Capture the cell that displays the provided text and extract its [X, Y] central coordinate. 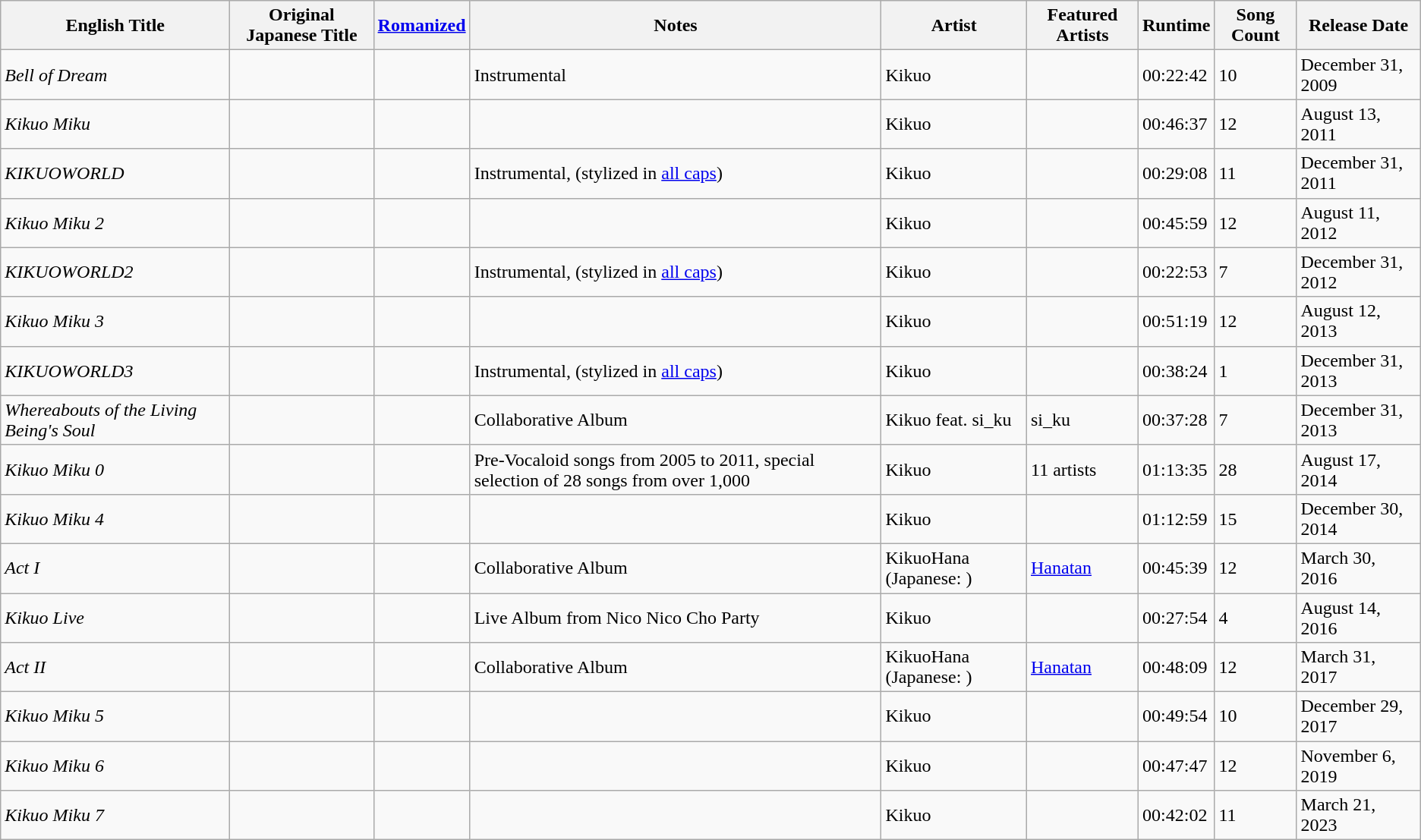
Kikuo Miku 5 [115, 716]
00:27:54 [1177, 618]
English Title [115, 26]
11 artists [1082, 469]
Featured Artists [1082, 26]
00:49:54 [1177, 716]
28 [1256, 469]
KIKUOWORLD2 [115, 272]
December 31, 2012 [1359, 272]
KIKUOWORLD3 [115, 370]
December 31, 2009 [1359, 74]
December 30, 2014 [1359, 519]
Romanized [422, 26]
November 6, 2019 [1359, 766]
01:12:59 [1177, 519]
00:47:47 [1177, 766]
Release Date [1359, 26]
00:22:42 [1177, 74]
August 13, 2011 [1359, 124]
Kikuo Miku 3 [115, 322]
Kikuo Miku 2 [115, 223]
Act II [115, 668]
Instrumental [676, 74]
March 21, 2023 [1359, 815]
Original Japanese Title [302, 26]
00:42:02 [1177, 815]
si_ku [1082, 420]
March 31, 2017 [1359, 668]
Kikuo Live [115, 618]
Song Count [1256, 26]
Act I [115, 568]
00:45:59 [1177, 223]
August 11, 2012 [1359, 223]
15 [1256, 519]
Whereabouts of the Living Being's Soul [115, 420]
December 29, 2017 [1359, 716]
1 [1256, 370]
March 30, 2016 [1359, 568]
December 31, 2011 [1359, 173]
Kikuo Miku 6 [115, 766]
Bell of Dream [115, 74]
01:13:35 [1177, 469]
KIKUOWORLD [115, 173]
Notes [676, 26]
Kikuo feat. si_ku [954, 420]
Pre-Vocaloid songs from 2005 to 2011, special selection of 28 songs from over 1,000 [676, 469]
Kikuo Miku 4 [115, 519]
4 [1256, 618]
Runtime [1177, 26]
Live Album from Nico Nico Cho Party [676, 618]
00:37:28 [1177, 420]
August 12, 2013 [1359, 322]
Kikuo Miku 7 [115, 815]
00:38:24 [1177, 370]
August 14, 2016 [1359, 618]
Kikuo Miku [115, 124]
00:46:37 [1177, 124]
00:48:09 [1177, 668]
Kikuo Miku 0 [115, 469]
00:51:19 [1177, 322]
00:29:08 [1177, 173]
00:45:39 [1177, 568]
00:22:53 [1177, 272]
August 17, 2014 [1359, 469]
Artist [954, 26]
